Output the (x, y) coordinate of the center of the cell containing the given text.  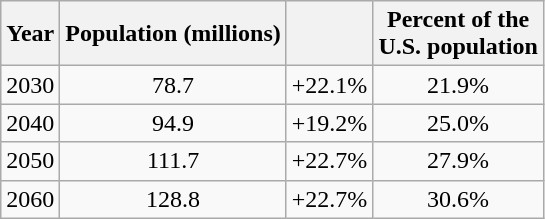
111.7 (173, 161)
+22.1% (330, 85)
2040 (30, 123)
27.9% (458, 161)
Percent of theU.S. population (458, 34)
21.9% (458, 85)
2060 (30, 199)
Year (30, 34)
25.0% (458, 123)
2030 (30, 85)
78.7 (173, 85)
128.8 (173, 199)
+19.2% (330, 123)
30.6% (458, 199)
Population (millions) (173, 34)
94.9 (173, 123)
2050 (30, 161)
